Determine the [x, y] coordinate at the center of the cell enclosing the given text.  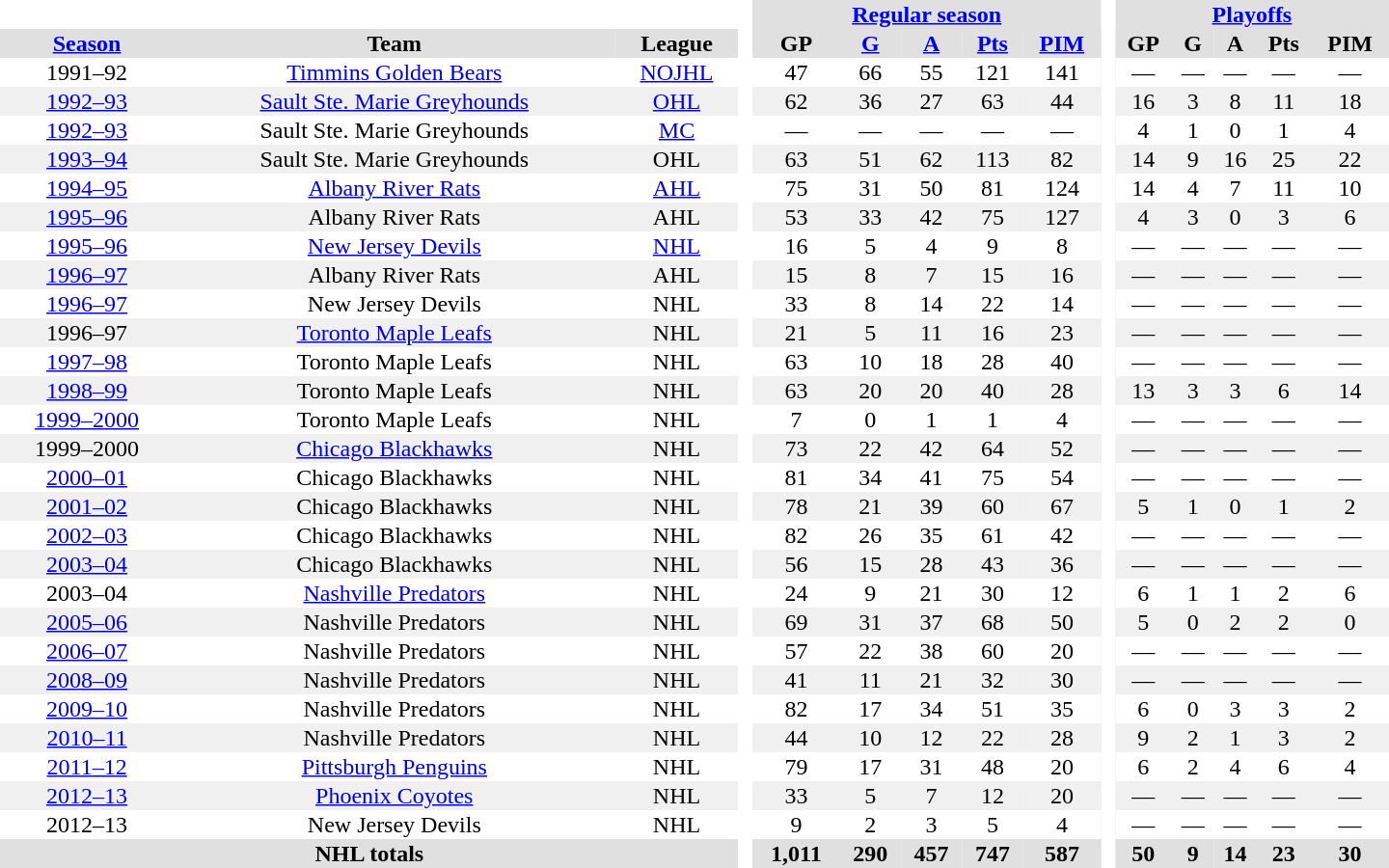
54 [1063, 477]
2000–01 [87, 477]
26 [870, 535]
37 [932, 622]
Team [394, 43]
141 [1063, 72]
127 [1063, 217]
Playoffs [1252, 14]
27 [932, 101]
13 [1144, 391]
47 [796, 72]
Phoenix Coyotes [394, 796]
25 [1283, 159]
64 [992, 448]
52 [1063, 448]
Season [87, 43]
Pittsburgh Penguins [394, 767]
66 [870, 72]
1991–92 [87, 72]
43 [992, 564]
48 [992, 767]
Timmins Golden Bears [394, 72]
32 [992, 680]
53 [796, 217]
57 [796, 651]
61 [992, 535]
1998–99 [87, 391]
2005–06 [87, 622]
2009–10 [87, 709]
2002–03 [87, 535]
56 [796, 564]
67 [1063, 506]
69 [796, 622]
1993–94 [87, 159]
79 [796, 767]
2010–11 [87, 738]
NHL totals [369, 854]
747 [992, 854]
73 [796, 448]
2011–12 [87, 767]
1994–95 [87, 188]
39 [932, 506]
587 [1063, 854]
457 [932, 854]
2008–09 [87, 680]
League [676, 43]
113 [992, 159]
2001–02 [87, 506]
68 [992, 622]
1,011 [796, 854]
121 [992, 72]
290 [870, 854]
78 [796, 506]
24 [796, 593]
NOJHL [676, 72]
Regular season [926, 14]
55 [932, 72]
38 [932, 651]
124 [1063, 188]
MC [676, 130]
2006–07 [87, 651]
1997–98 [87, 362]
